Provide the [x, y] coordinate of the cell's center where the given text is located.  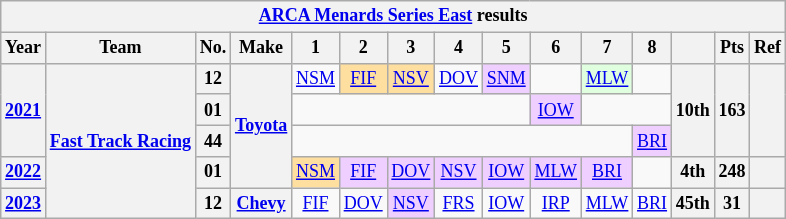
IRP [556, 204]
Pts [732, 48]
6 [556, 48]
FRS [459, 204]
No. [212, 48]
2 [363, 48]
10th [692, 110]
2021 [24, 110]
44 [212, 140]
163 [732, 110]
3 [411, 48]
Fast Track Racing [120, 141]
Ref [768, 48]
2022 [24, 172]
7 [606, 48]
Year [24, 48]
4th [692, 172]
1 [316, 48]
45th [692, 204]
248 [732, 172]
2023 [24, 204]
8 [652, 48]
Chevy [262, 204]
Toyota [262, 126]
ARCA Menards Series East results [394, 16]
5 [506, 48]
31 [732, 204]
Team [120, 48]
4 [459, 48]
Make [262, 48]
SNM [506, 78]
